Locate the cell with the specified text and output its (x, y) center coordinate. 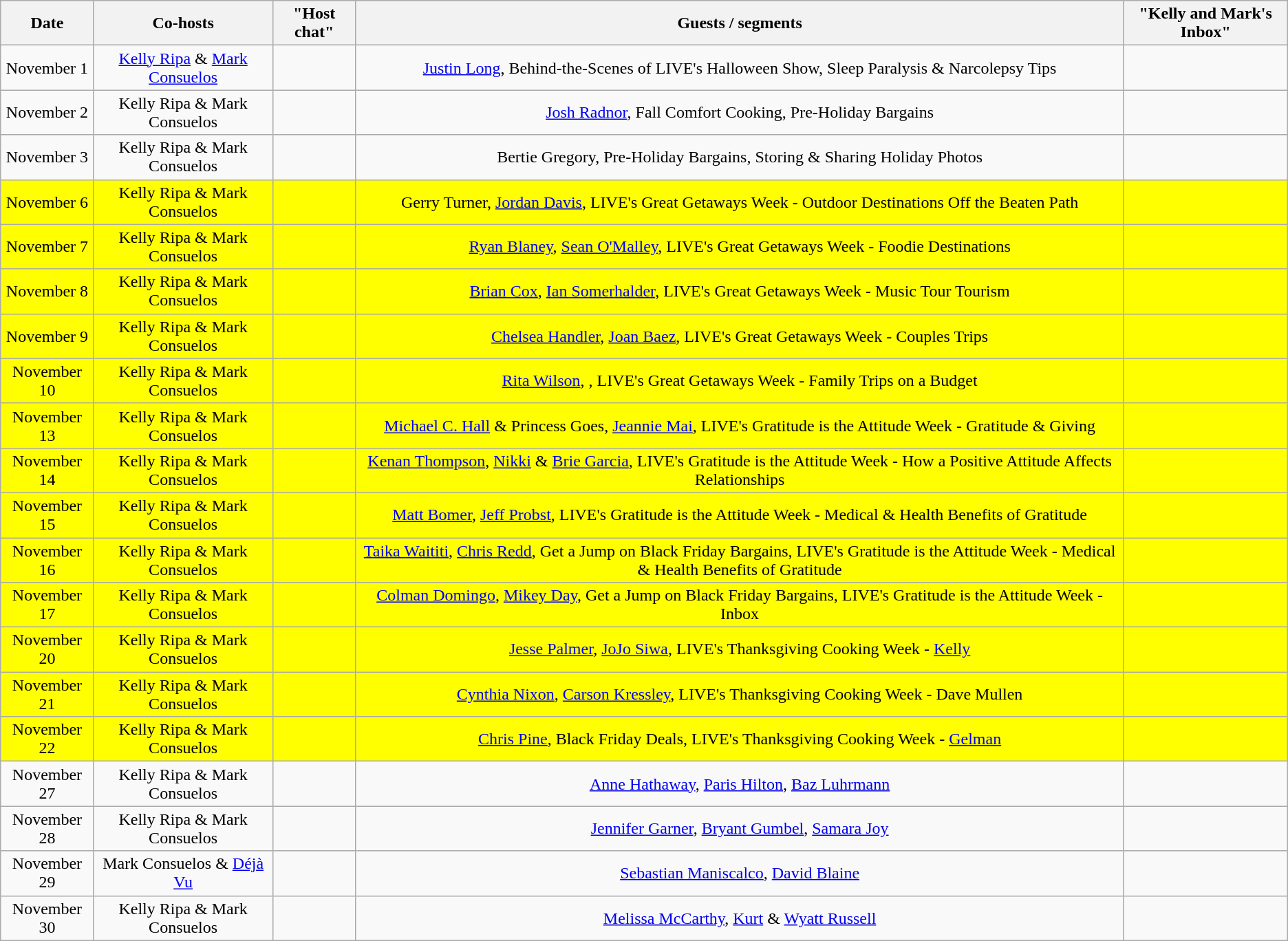
Jesse Palmer, JoJo Siwa, LIVE's Thanksgiving Cooking Week - Kelly (740, 649)
Taika Waititi, Chris Redd, Get a Jump on Black Friday Bargains, LIVE's Gratitude is the Attitude Week - Medical & Health Benefits of Gratitude (740, 560)
November 20 (47, 649)
November 14 (47, 470)
"Host chat" (314, 23)
Justin Long, Behind-the-Scenes of LIVE's Halloween Show, Sleep Paralysis & Narcolepsy Tips (740, 67)
Chris Pine, Black Friday Deals, LIVE's Thanksgiving Cooking Week - Gelman (740, 739)
Kenan Thompson, Nikki & Brie Garcia, LIVE's Gratitude is the Attitude Week - How a Positive Attitude Affects Relationships (740, 470)
Michael C. Hall & Princess Goes, Jeannie Mai, LIVE's Gratitude is the Attitude Week - Gratitude & Giving (740, 425)
Matt Bomer, Jeff Probst, LIVE's Gratitude is the Attitude Week - Medical & Health Benefits of Gratitude (740, 515)
November 9 (47, 336)
Cynthia Nixon, Carson Kressley, LIVE's Thanksgiving Cooking Week - Dave Mullen (740, 695)
November 7 (47, 246)
November 28 (47, 828)
November 21 (47, 695)
November 30 (47, 918)
Brian Cox, Ian Somerhalder, LIVE's Great Getaways Week - Music Tour Tourism (740, 292)
November 13 (47, 425)
Gerry Turner, Jordan Davis, LIVE's Great Getaways Week - Outdoor Destinations Off the Beaten Path (740, 202)
November 3 (47, 157)
November 22 (47, 739)
Mark Consuelos & Déjà Vu (183, 874)
November 29 (47, 874)
November 1 (47, 67)
November 2 (47, 113)
Sebastian Maniscalco, David Blaine (740, 874)
Bertie Gregory, Pre-Holiday Bargains, Storing & Sharing Holiday Photos (740, 157)
Ryan Blaney, Sean O'Malley, LIVE's Great Getaways Week - Foodie Destinations (740, 246)
November 8 (47, 292)
Melissa McCarthy, Kurt & Wyatt Russell (740, 918)
November 27 (47, 784)
Rita Wilson, , LIVE's Great Getaways Week - Family Trips on a Budget (740, 381)
November 17 (47, 605)
Date (47, 23)
November 10 (47, 381)
November 16 (47, 560)
Colman Domingo, Mikey Day, Get a Jump on Black Friday Bargains, LIVE's Gratitude is the Attitude Week - Inbox (740, 605)
Josh Radnor, Fall Comfort Cooking, Pre-Holiday Bargains (740, 113)
Anne Hathaway, Paris Hilton, Baz Luhrmann (740, 784)
"Kelly and Mark's Inbox" (1205, 23)
Chelsea Handler, Joan Baez, LIVE's Great Getaways Week - Couples Trips (740, 336)
November 6 (47, 202)
Co-hosts (183, 23)
Jennifer Garner, Bryant Gumbel, Samara Joy (740, 828)
Guests / segments (740, 23)
November 15 (47, 515)
